Return the (X, Y) coordinate for the center point of the cell that contains the specified text.  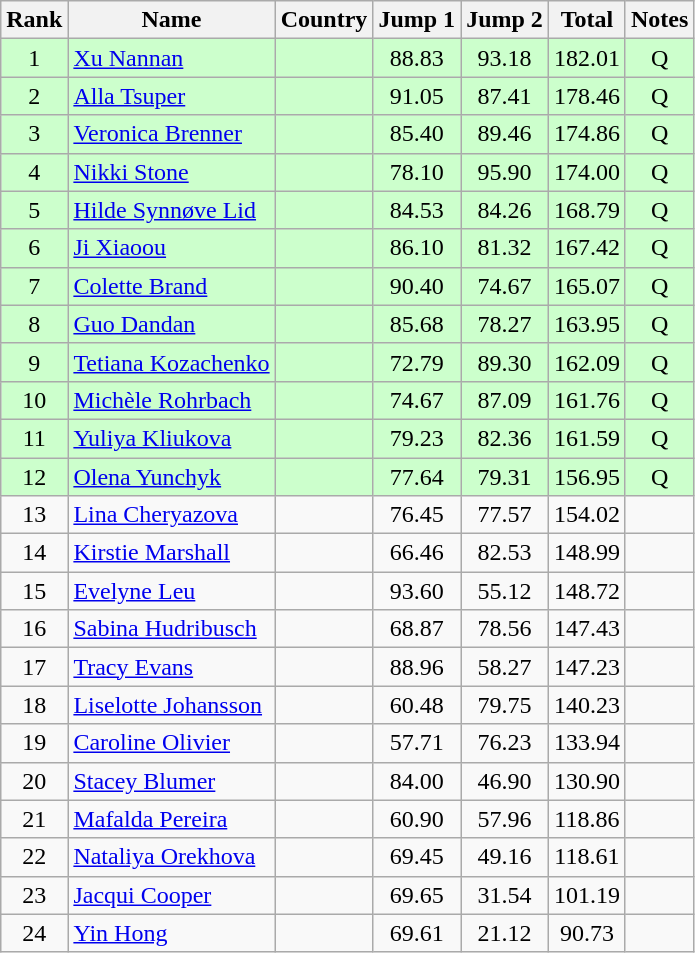
68.87 (417, 629)
85.68 (417, 324)
161.59 (586, 438)
1 (34, 58)
2 (34, 96)
7 (34, 286)
165.07 (586, 286)
10 (34, 400)
66.46 (417, 553)
168.79 (586, 210)
Olena Yunchyk (172, 477)
Jump 2 (505, 20)
133.94 (586, 743)
79.31 (505, 477)
6 (34, 248)
84.53 (417, 210)
178.46 (586, 96)
161.76 (586, 400)
20 (34, 781)
69.61 (417, 933)
89.30 (505, 362)
15 (34, 591)
Nikki Stone (172, 172)
Nataliya Orekhova (172, 857)
23 (34, 895)
Jacqui Cooper (172, 895)
77.64 (417, 477)
79.75 (505, 705)
14 (34, 553)
31.54 (505, 895)
95.90 (505, 172)
130.90 (586, 781)
78.27 (505, 324)
90.73 (586, 933)
60.48 (417, 705)
162.09 (586, 362)
147.23 (586, 667)
88.96 (417, 667)
Hilde Synnøve Lid (172, 210)
69.65 (417, 895)
69.45 (417, 857)
Liselotte Johansson (172, 705)
Xu Nannan (172, 58)
76.23 (505, 743)
Notes (659, 20)
Alla Tsuper (172, 96)
88.83 (417, 58)
12 (34, 477)
22 (34, 857)
19 (34, 743)
46.90 (505, 781)
Evelyne Leu (172, 591)
21.12 (505, 933)
93.60 (417, 591)
85.40 (417, 134)
84.26 (505, 210)
76.45 (417, 515)
Ji Xiaoou (172, 248)
Caroline Olivier (172, 743)
Tetiana Kozachenko (172, 362)
174.86 (586, 134)
57.71 (417, 743)
16 (34, 629)
Lina Cheryazova (172, 515)
90.40 (417, 286)
84.00 (417, 781)
140.23 (586, 705)
Yuliya Kliukova (172, 438)
58.27 (505, 667)
21 (34, 819)
154.02 (586, 515)
147.43 (586, 629)
118.61 (586, 857)
Total (586, 20)
87.41 (505, 96)
78.10 (417, 172)
163.95 (586, 324)
81.32 (505, 248)
91.05 (417, 96)
Country (324, 20)
13 (34, 515)
3 (34, 134)
148.72 (586, 591)
77.57 (505, 515)
Mafalda Pereira (172, 819)
86.10 (417, 248)
82.36 (505, 438)
9 (34, 362)
18 (34, 705)
72.79 (417, 362)
Tracy Evans (172, 667)
Veronica Brenner (172, 134)
Guo Dandan (172, 324)
87.09 (505, 400)
174.00 (586, 172)
Sabina Hudribusch (172, 629)
17 (34, 667)
79.23 (417, 438)
Kirstie Marshall (172, 553)
24 (34, 933)
Name (172, 20)
60.90 (417, 819)
82.53 (505, 553)
5 (34, 210)
Jump 1 (417, 20)
101.19 (586, 895)
156.95 (586, 477)
Colette Brand (172, 286)
Rank (34, 20)
167.42 (586, 248)
148.99 (586, 553)
78.56 (505, 629)
Stacey Blumer (172, 781)
Michèle Rohrbach (172, 400)
11 (34, 438)
49.16 (505, 857)
118.86 (586, 819)
4 (34, 172)
Yin Hong (172, 933)
182.01 (586, 58)
93.18 (505, 58)
55.12 (505, 591)
57.96 (505, 819)
89.46 (505, 134)
8 (34, 324)
